Pinpoint the cell where the given text exists, returning its [X, Y] midpoint coordinate. 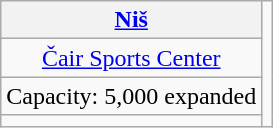
Čair Sports Center [132, 58]
Niš [132, 20]
Capacity: 5,000 expanded [132, 96]
